Locate the cell with the specified text and output its [x, y] center coordinate. 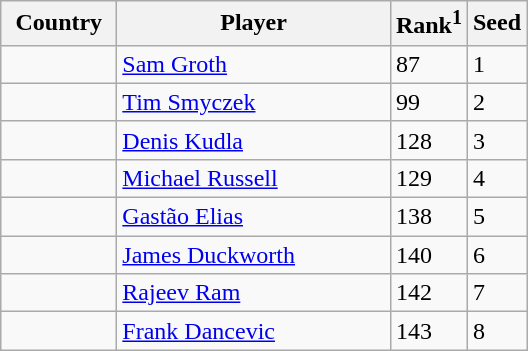
6 [496, 255]
Rajeev Ram [254, 293]
1 [496, 64]
Tim Smyczek [254, 102]
Michael Russell [254, 178]
Frank Dancevic [254, 331]
3 [496, 140]
2 [496, 102]
James Duckworth [254, 255]
7 [496, 293]
Denis Kudla [254, 140]
138 [428, 217]
99 [428, 102]
128 [428, 140]
Sam Groth [254, 64]
Player [254, 24]
143 [428, 331]
Country [59, 24]
140 [428, 255]
142 [428, 293]
129 [428, 178]
4 [496, 178]
Seed [496, 24]
8 [496, 331]
87 [428, 64]
5 [496, 217]
Gastão Elias [254, 217]
Rank1 [428, 24]
